Detect which cell encompasses the target text, then output its [x, y] center coordinate. 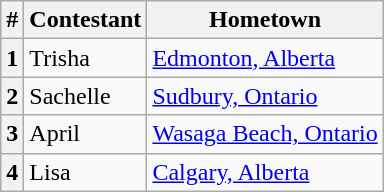
Calgary, Alberta [265, 172]
Contestant [86, 20]
3 [12, 134]
2 [12, 96]
Hometown [265, 20]
Sudbury, Ontario [265, 96]
April [86, 134]
1 [12, 58]
4 [12, 172]
Lisa [86, 172]
# [12, 20]
Sachelle [86, 96]
Trisha [86, 58]
Edmonton, Alberta [265, 58]
Wasaga Beach, Ontario [265, 134]
